For the text-containing cell, return its midpoint in [X, Y] coordinate format. 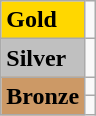
Bronze [43, 96]
Gold [43, 20]
Silver [43, 58]
